Search for the cell housing the specified text and yield its (x, y) center coordinate. 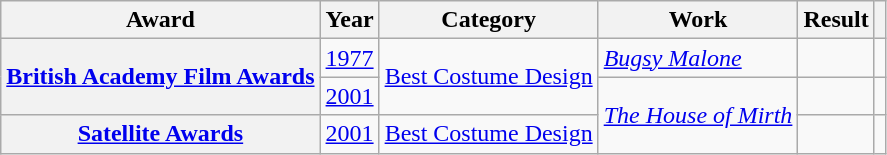
Year (350, 20)
The House of Mirth (698, 115)
Bugsy Malone (698, 58)
Category (488, 20)
1977 (350, 58)
Result (836, 20)
Satellite Awards (160, 134)
Award (160, 20)
Work (698, 20)
British Academy Film Awards (160, 77)
